From the cell containing the given text, extract its center point as (x, y) coordinate. 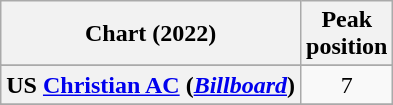
Chart (2022) (151, 34)
US Christian AC (Billboard) (151, 85)
7 (347, 85)
Peak position (347, 34)
